Output the [x, y] coordinate of the center of the cell containing the given text.  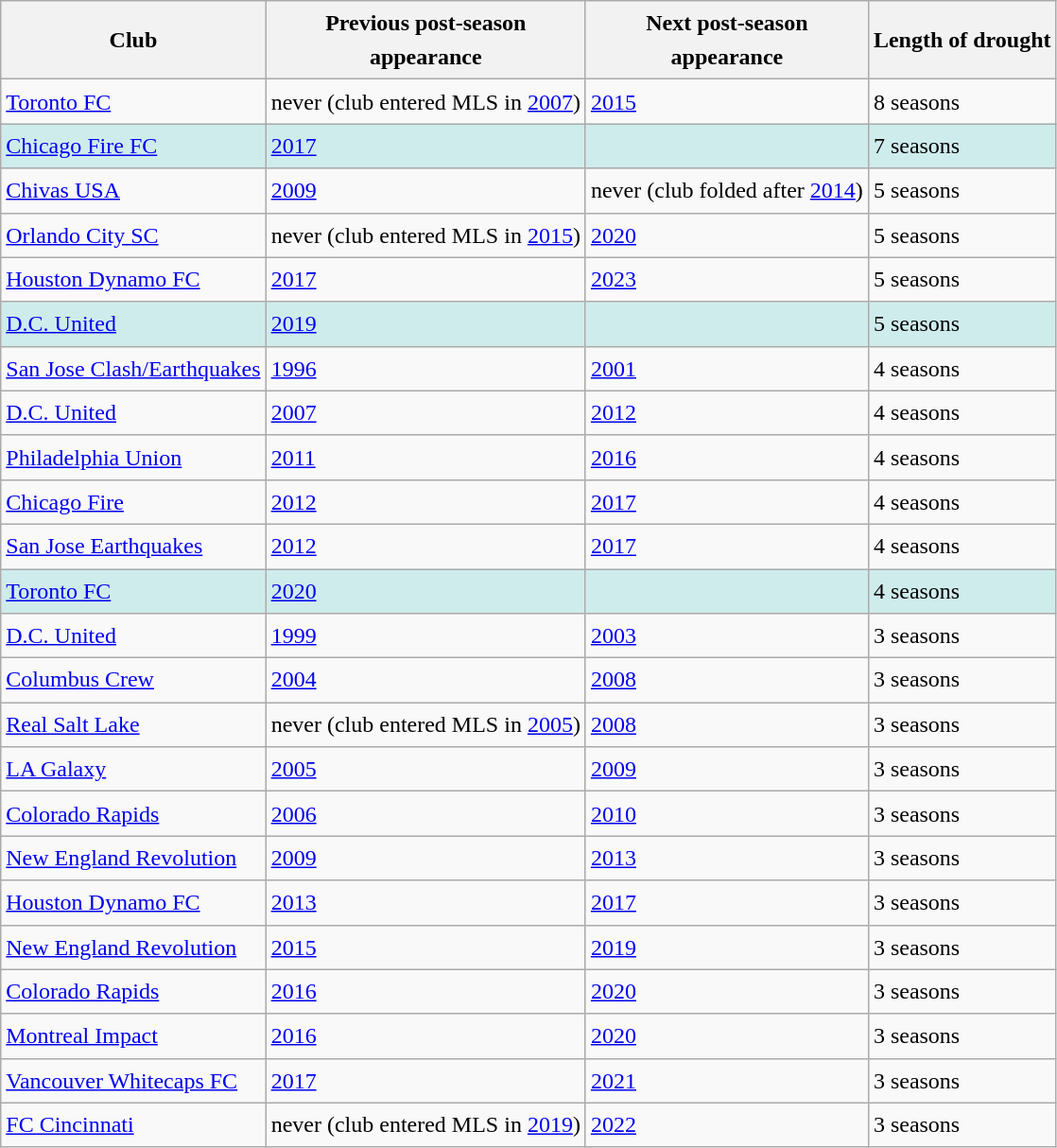
Chivas USA [133, 191]
San Jose Earthquakes [133, 547]
Vancouver Whitecaps FC [133, 1080]
LA Galaxy [133, 770]
never (club folded after 2014) [726, 191]
Columbus Crew [133, 681]
never (club entered MLS in 2019) [425, 1125]
1999 [425, 635]
Club [133, 40]
2011 [425, 458]
Montreal Impact [133, 1036]
1996 [425, 369]
2022 [726, 1125]
2001 [726, 369]
never (club entered MLS in 2005) [425, 724]
2007 [425, 412]
Previous post-season appearance [425, 40]
Real Salt Lake [133, 724]
2006 [425, 813]
7 seasons [962, 146]
Next post-season appearance [726, 40]
Chicago Fire FC [133, 146]
San Jose Clash/Earthquakes [133, 369]
2023 [726, 280]
8 seasons [962, 102]
Philadelphia Union [133, 458]
2004 [425, 681]
Length of drought [962, 40]
FC Cincinnati [133, 1125]
2005 [425, 770]
Chicago Fire [133, 501]
Orlando City SC [133, 235]
never (club entered MLS in 2015) [425, 235]
2010 [726, 813]
never (club entered MLS in 2007) [425, 102]
2003 [726, 635]
2021 [726, 1080]
